For the text-containing cell, return its midpoint in [X, Y] coordinate format. 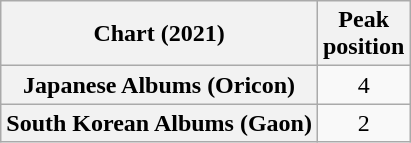
4 [363, 85]
Chart (2021) [160, 34]
South Korean Albums (Gaon) [160, 123]
Japanese Albums (Oricon) [160, 85]
Peakposition [363, 34]
2 [363, 123]
